Return [X, Y] of the center of cell containing provided text 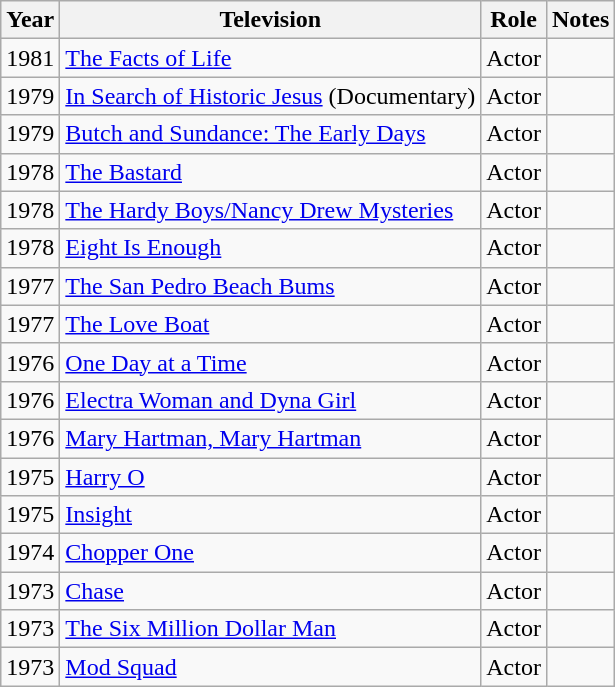
The Hardy Boys/Nancy Drew Mysteries [270, 210]
Butch and Sundance: The Early Days [270, 134]
Chopper One [270, 553]
Chase [270, 591]
Television [270, 20]
1974 [30, 553]
Insight [270, 515]
Electra Woman and Dyna Girl [270, 400]
Harry O [270, 477]
1981 [30, 58]
The Six Million Dollar Man [270, 629]
In Search of Historic Jesus (Documentary) [270, 96]
Year [30, 20]
The Bastard [270, 172]
Role [514, 20]
Mary Hartman, Mary Hartman [270, 438]
The San Pedro Beach Bums [270, 286]
One Day at a Time [270, 362]
The Love Boat [270, 324]
Mod Squad [270, 667]
Eight Is Enough [270, 248]
The Facts of Life [270, 58]
Notes [580, 20]
